Locate the cell with the specified text and output its [X, Y] center coordinate. 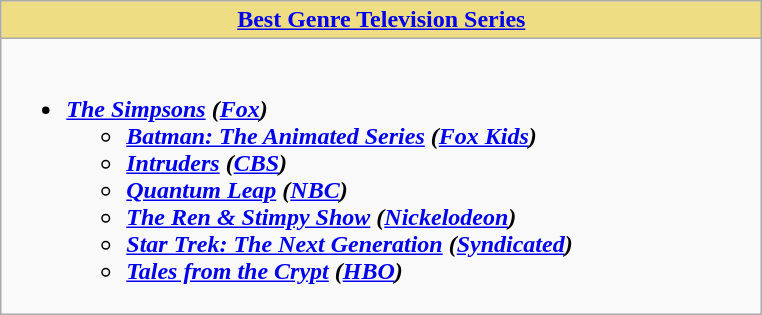
Best Genre Television Series [382, 20]
